Output the (X, Y) coordinate of the center of the cell containing the given text.  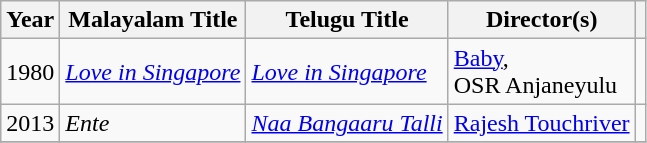
Naa Bangaaru Talli (347, 123)
1980 (30, 72)
2013 (30, 123)
Year (30, 20)
Director(s) (542, 20)
Rajesh Touchriver (542, 123)
Telugu Title (347, 20)
Ente (153, 123)
Baby, OSR Anjaneyulu (542, 72)
Malayalam Title (153, 20)
